Identify which cell holds the provided text, then report its [X, Y] central coordinate. 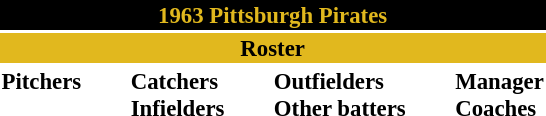
Roster [272, 48]
1963 Pittsburgh Pirates [272, 15]
